Provide the (X, Y) coordinate of the cell's center where the given text is located.  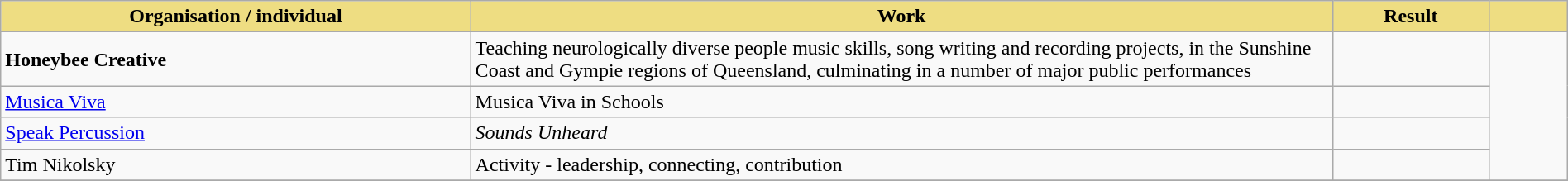
Musica Viva (236, 102)
Honeybee Creative (236, 60)
Speak Percussion (236, 133)
Work (901, 17)
Result (1411, 17)
Activity - leadership, connecting, contribution (901, 164)
Tim Nikolsky (236, 164)
Sounds Unheard (901, 133)
Musica Viva in Schools (901, 102)
Organisation / individual (236, 17)
